Determine the (X, Y) coordinate at the center of the cell enclosing the given text.  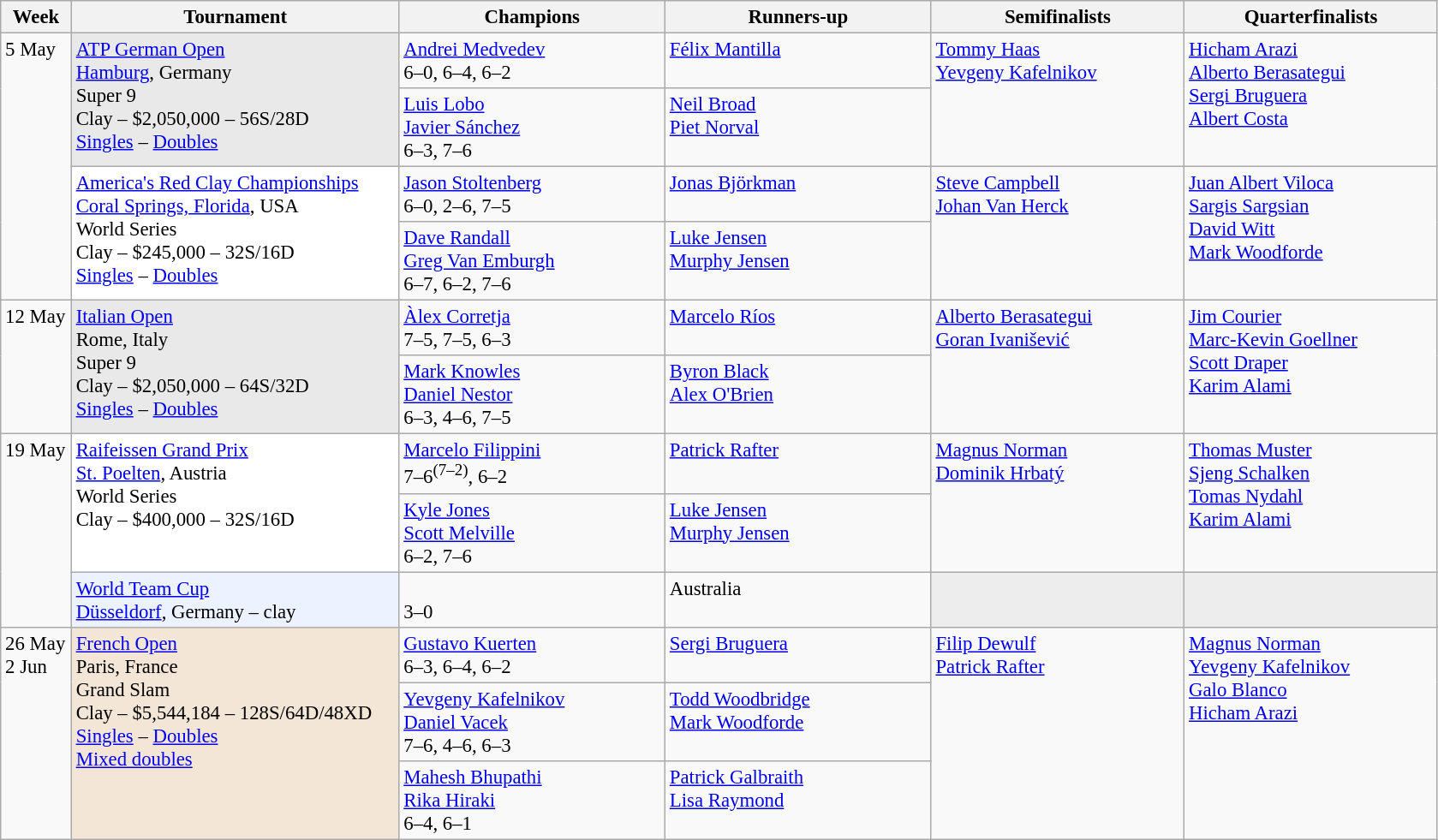
Andrei Medvedev 6–0, 6–4, 6–2 (533, 62)
Yevgeny Kafelnikov Daniel Vacek 7–6, 4–6, 6–3 (533, 722)
Filip Dewulf Patrick Rafter (1058, 733)
Patrick Galbraith Lisa Raymond (798, 801)
Magnus Norman Yevgeny Kafelnikov Galo Blanco Hicham Arazi (1311, 733)
Byron Black Alex O'Brien (798, 396)
Quarterfinalists (1311, 17)
Raifeissen Grand PrixSt. Poelten, AustriaWorld SeriesClay – $400,000 – 32S/16D (235, 503)
Runners-up (798, 17)
World Team CupDüsseldorf, Germany – clay (235, 599)
Dave Randall Greg Van Emburgh 6–7, 6–2, 7–6 (533, 261)
Todd Woodbridge Mark Woodforde (798, 722)
Marcelo Ríos (798, 329)
Alberto Berasategui Goran Ivanišević (1058, 367)
Sergi Bruguera (798, 654)
Semifinalists (1058, 17)
Magnus Norman Dominik Hrbatý (1058, 503)
Jim Courier Marc-Kevin Goellner Scott Draper Karim Alami (1311, 367)
Mahesh Bhupathi Rika Hiraki 6–4, 6–1 (533, 801)
Kyle Jones Scott Melville 6–2, 7–6 (533, 533)
19 May (36, 531)
Steve Campbell Johan Van Herck (1058, 234)
Patrick Rafter (798, 464)
Week (36, 17)
America's Red Clay ChampionshipsCoral Springs, Florida, USAWorld SeriesClay – $245,000 – 32S/16D Singles – Doubles (235, 234)
Gustavo Kuerten6–3, 6–4, 6–2 (533, 654)
French Open Paris, FranceGrand SlamClay – $5,544,184 – 128S/64D/48XD Singles – Doubles Mixed doubles (235, 733)
Mark Knowles Daniel Nestor 6–3, 4–6, 7–5 (533, 396)
Jonas Björkman (798, 195)
Tommy Haas Yevgeny Kafelnikov (1058, 100)
5 May (36, 167)
Jason Stoltenberg 6–0, 2–6, 7–5 (533, 195)
Marcelo Filippini 7–6(7–2), 6–2 (533, 464)
Hicham Arazi Alberto Berasategui Sergi Bruguera Albert Costa (1311, 100)
Italian OpenRome, ItalySuper 9Clay – $2,050,000 – 64S/32D Singles – Doubles (235, 367)
Luis Lobo Javier Sánchez 6–3, 7–6 (533, 128)
Australia (798, 599)
Félix Mantilla (798, 62)
12 May (36, 367)
Thomas Muster Sjeng Schalken Tomas Nydahl Karim Alami (1311, 503)
3–0 (533, 599)
Àlex Corretja 7–5, 7–5, 6–3 (533, 329)
26 May2 Jun (36, 733)
Juan Albert Viloca Sargis Sargsian David Witt Mark Woodforde (1311, 234)
ATP German OpenHamburg, GermanySuper 9Clay – $2,050,000 – 56S/28D Singles – Doubles (235, 100)
Neil Broad Piet Norval (798, 128)
Champions (533, 17)
Tournament (235, 17)
